Detect which cell encompasses the target text, then output its (x, y) center coordinate. 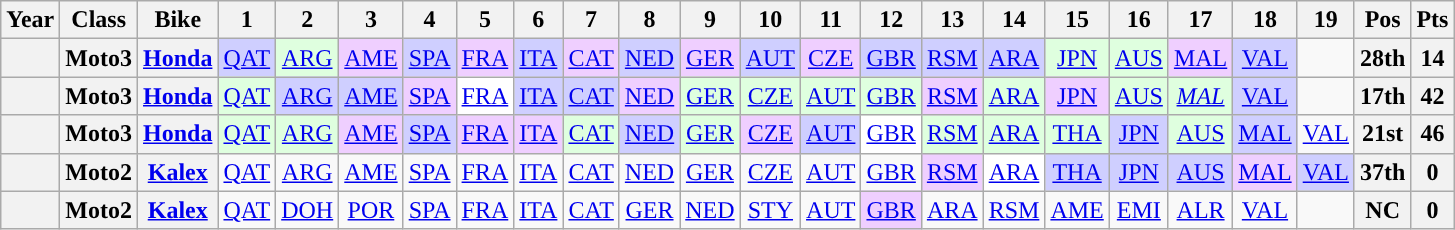
28th (1382, 58)
DOH (308, 210)
4 (430, 20)
2 (308, 20)
NC (1382, 210)
Bike (178, 20)
46 (1432, 134)
19 (1326, 20)
18 (1265, 20)
ALR (1200, 210)
10 (770, 20)
5 (485, 20)
3 (371, 20)
37th (1382, 172)
11 (831, 20)
42 (1432, 96)
12 (891, 20)
6 (538, 20)
Year (30, 20)
Pts (1432, 20)
17th (1382, 96)
POR (371, 210)
21st (1382, 134)
Class (99, 20)
13 (952, 20)
17 (1200, 20)
9 (710, 20)
7 (591, 20)
8 (649, 20)
16 (1138, 20)
Pos (1382, 20)
EMI (1138, 210)
15 (1077, 20)
STY (770, 210)
1 (247, 20)
